Pinpoint the cell where the given text exists, returning its [x, y] midpoint coordinate. 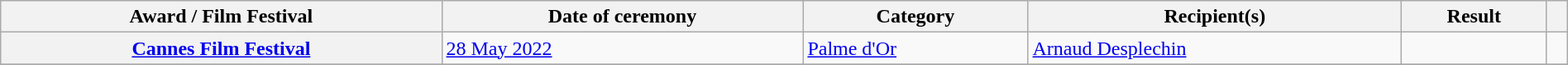
Palme d'Or [915, 48]
Date of ceremony [622, 17]
28 May 2022 [622, 48]
Recipient(s) [1215, 17]
Category [915, 17]
Result [1474, 17]
Award / Film Festival [222, 17]
Arnaud Desplechin [1215, 48]
Cannes Film Festival [222, 48]
